Scan for the cell matching the given text and deliver its [x, y] coordinate at center. 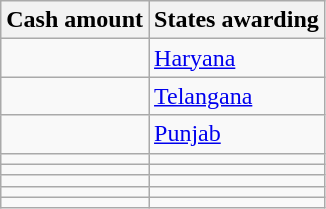
Haryana [237, 58]
Telangana [237, 96]
Cash amount [75, 20]
Punjab [237, 134]
States awarding [237, 20]
